Locate the cell with the specified text and output its [x, y] center coordinate. 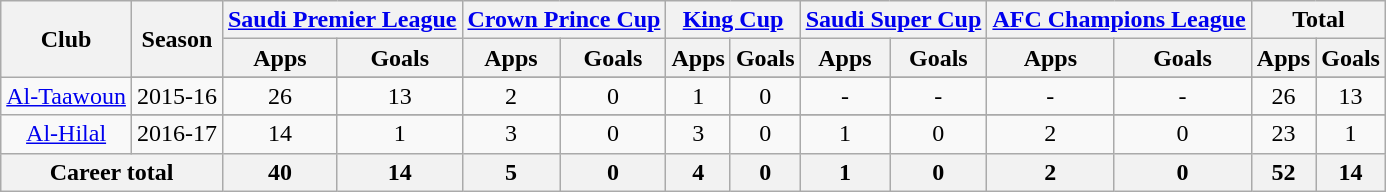
Al-Taawoun [66, 96]
2016-17 [176, 134]
23 [1283, 134]
Crown Prince Cup [564, 20]
Season [176, 39]
Al-Hilal [66, 134]
Saudi Premier League [342, 20]
2015-16 [176, 96]
Total [1318, 20]
Club [66, 39]
40 [280, 172]
AFC Champions League [1119, 20]
Career total [112, 172]
5 [511, 172]
King Cup [733, 20]
52 [1283, 172]
Saudi Super Cup [894, 20]
4 [698, 172]
